Find where the given text appears and provide that cell's center as [x, y] coordinate. 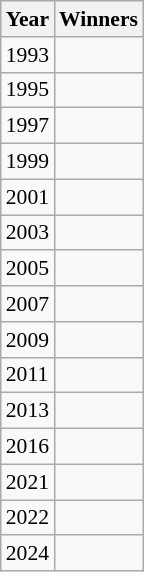
2007 [28, 304]
2024 [28, 554]
2021 [28, 482]
2011 [28, 375]
1993 [28, 55]
Year [28, 19]
2001 [28, 197]
1995 [28, 90]
2022 [28, 518]
1999 [28, 162]
1997 [28, 126]
2003 [28, 233]
2005 [28, 269]
2013 [28, 411]
2009 [28, 340]
2016 [28, 447]
Winners [98, 19]
